Capture the cell that displays the provided text and extract its [X, Y] central coordinate. 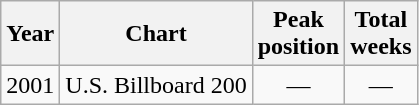
Chart [156, 34]
Peakposition [298, 34]
Year [30, 34]
Totalweeks [381, 34]
U.S. Billboard 200 [156, 85]
2001 [30, 85]
